Return the [X, Y] coordinate for the center point of the cell that contains the specified text.  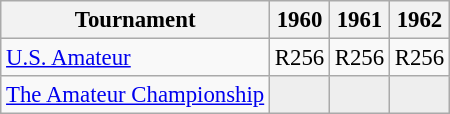
1961 [359, 20]
1962 [419, 20]
U.S. Amateur [136, 58]
1960 [300, 20]
The Amateur Championship [136, 95]
Tournament [136, 20]
